Find where the given text appears and provide that cell's center as [X, Y] coordinate. 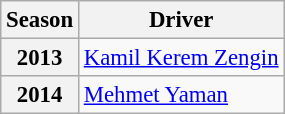
Season [40, 20]
2013 [40, 58]
2014 [40, 95]
Driver [180, 20]
Mehmet Yaman [180, 95]
Kamil Kerem Zengin [180, 58]
